Capture the cell that displays the provided text and extract its (X, Y) central coordinate. 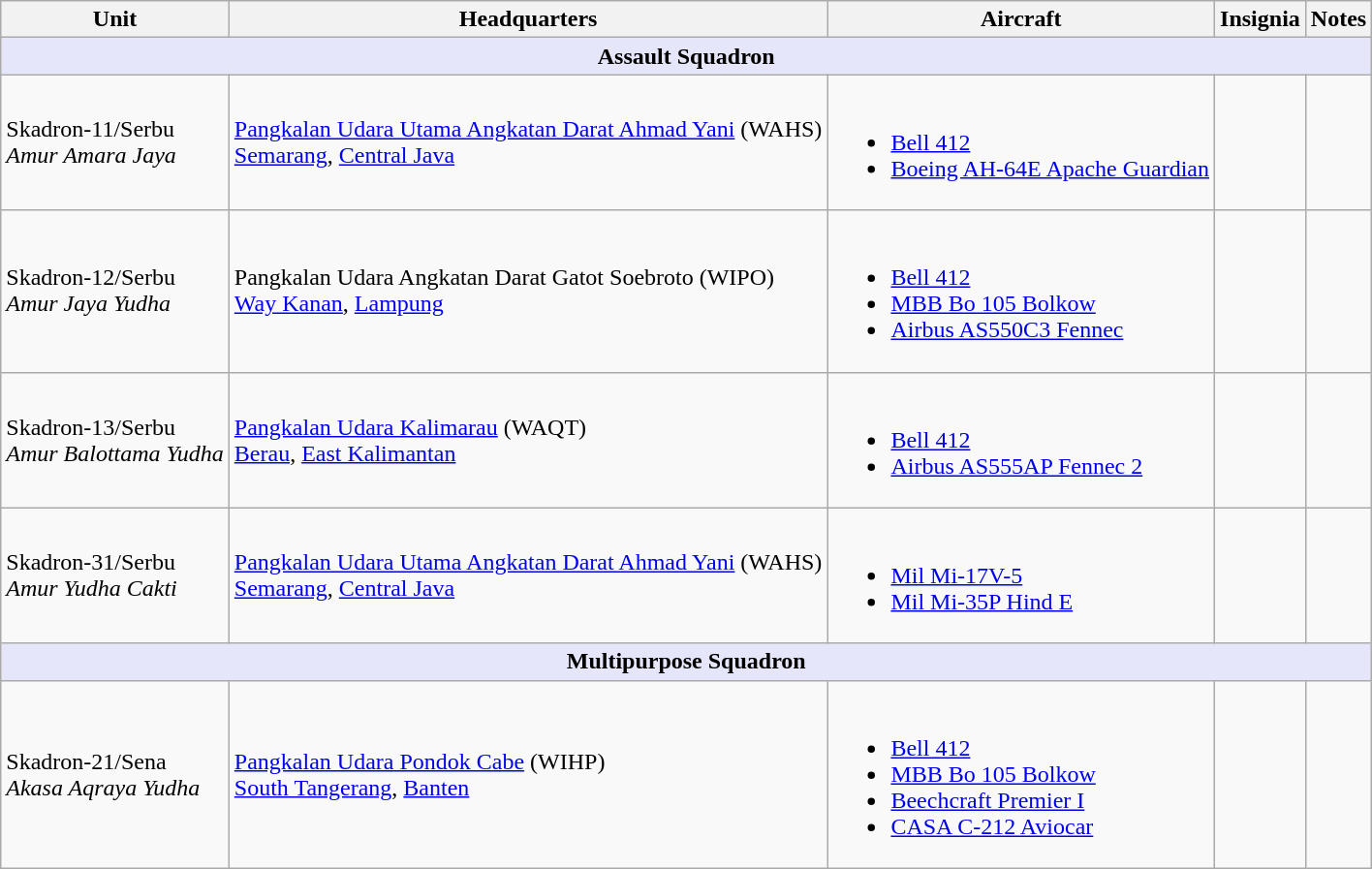
Headquarters (528, 19)
Bell 412Airbus AS555AP Fennec 2 (1021, 440)
Assault Squadron (686, 56)
Mil Mi-17V-5Mil Mi-35P Hind E (1021, 575)
Pangkalan Udara Kalimarau (WAQT)Berau, East Kalimantan (528, 440)
Skadron-21/SenaAkasa Aqraya Yudha (115, 774)
Aircraft (1021, 19)
Multipurpose Squadron (686, 662)
Pangkalan Udara Pondok Cabe (WIHP)South Tangerang, Banten (528, 774)
Notes (1338, 19)
Skadron-13/SerbuAmur Balottama Yudha (115, 440)
Bell 412MBB Bo 105 BolkowBeechcraft Premier ICASA C-212 Aviocar (1021, 774)
Pangkalan Udara Angkatan Darat Gatot Soebroto (WIPO)Way Kanan, Lampung (528, 291)
Unit (115, 19)
Skadron-12/SerbuAmur Jaya Yudha (115, 291)
Skadron-11/SerbuAmur Amara Jaya (115, 142)
Skadron-31/SerbuAmur Yudha Cakti (115, 575)
Bell 412Boeing AH-64E Apache Guardian (1021, 142)
Bell 412MBB Bo 105 BolkowAirbus AS550C3 Fennec (1021, 291)
Insignia (1261, 19)
